Extract the [x, y] coordinate from the center of the cell holding the provided text.  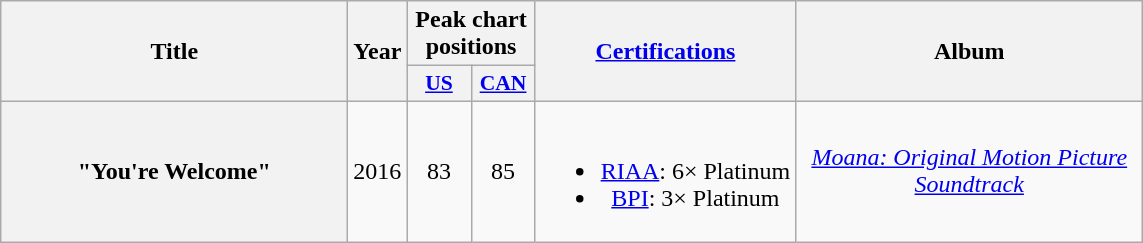
US [439, 84]
"You're Welcome" [174, 171]
CAN [503, 84]
RIAA: 6× PlatinumBPI: 3× Platinum [666, 171]
Moana: Original Motion Picture Soundtrack [970, 171]
85 [503, 171]
Peak chart positions [471, 34]
83 [439, 171]
Title [174, 52]
Certifications [666, 52]
Year [378, 52]
Album [970, 52]
2016 [378, 171]
